Pinpoint the cell where the given text exists, returning its [x, y] midpoint coordinate. 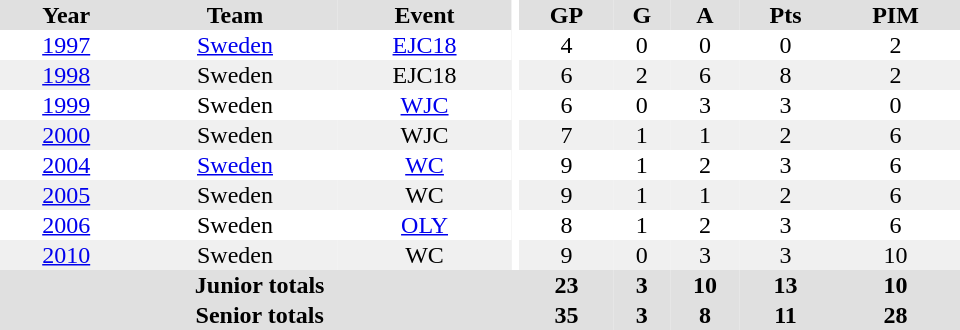
GP [566, 15]
2005 [66, 195]
2004 [66, 165]
Pts [786, 15]
Team [234, 15]
1999 [66, 105]
G [642, 15]
2006 [66, 225]
7 [566, 135]
35 [566, 315]
2000 [66, 135]
Event [425, 15]
Junior totals [260, 285]
4 [566, 45]
1998 [66, 75]
2010 [66, 255]
OLY [425, 225]
13 [786, 285]
23 [566, 285]
PIM [896, 15]
28 [896, 315]
A [705, 15]
Year [66, 15]
Senior totals [260, 315]
11 [786, 315]
1997 [66, 45]
